Extract the (X, Y) coordinate from the center of the cell holding the provided text.  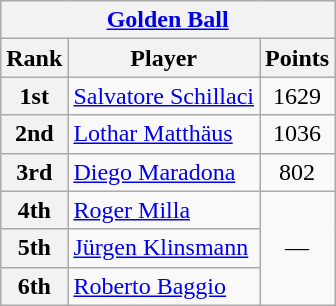
6th (34, 286)
802 (298, 172)
Player (164, 58)
Roger Milla (164, 210)
3rd (34, 172)
Salvatore Schillaci (164, 96)
Diego Maradona (164, 172)
Points (298, 58)
2nd (34, 134)
— (298, 248)
1629 (298, 96)
4th (34, 210)
1st (34, 96)
Golden Ball (168, 20)
Jürgen Klinsmann (164, 248)
Roberto Baggio (164, 286)
Rank (34, 58)
5th (34, 248)
1036 (298, 134)
Lothar Matthäus (164, 134)
